Return (X, Y) of the center of cell containing provided text 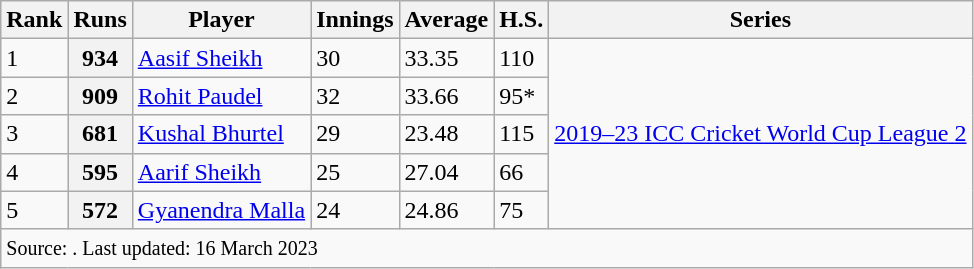
595 (100, 172)
24.86 (446, 210)
75 (522, 210)
33.35 (446, 58)
Rank (34, 20)
33.66 (446, 96)
24 (355, 210)
110 (522, 58)
23.48 (446, 134)
115 (522, 134)
681 (100, 134)
Kushal Bhurtel (221, 134)
Rohit Paudel (221, 96)
27.04 (446, 172)
25 (355, 172)
1 (34, 58)
Gyanendra Malla (221, 210)
Average (446, 20)
Aasif Sheikh (221, 58)
Series (760, 20)
3 (34, 134)
30 (355, 58)
Aarif Sheikh (221, 172)
95* (522, 96)
572 (100, 210)
Innings (355, 20)
H.S. (522, 20)
32 (355, 96)
Runs (100, 20)
2 (34, 96)
4 (34, 172)
2019–23 ICC Cricket World Cup League 2 (760, 134)
909 (100, 96)
5 (34, 210)
Player (221, 20)
29 (355, 134)
934 (100, 58)
66 (522, 172)
Source: . Last updated: 16 March 2023 (486, 248)
